Output the (X, Y) coordinate of the center of the cell containing the given text.  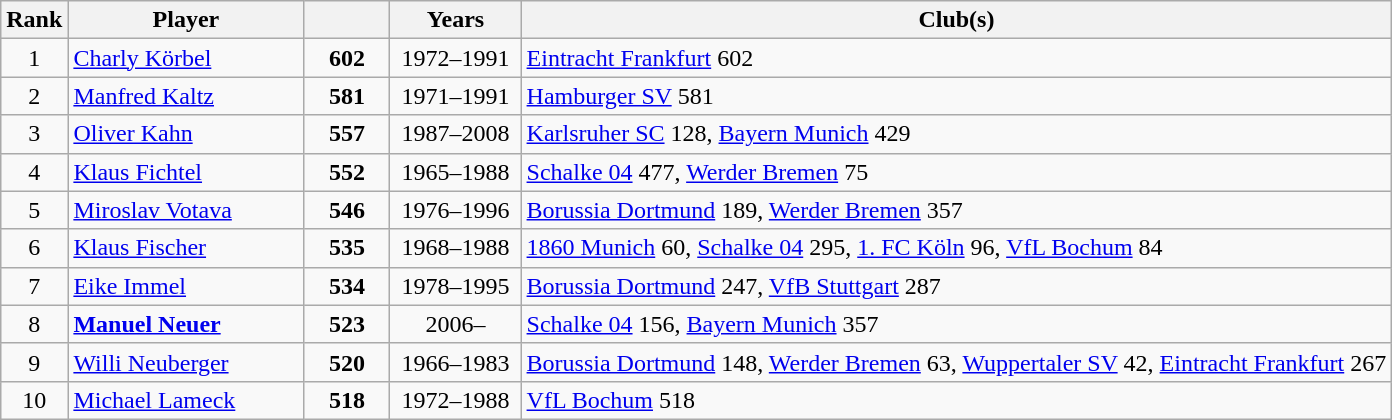
6 (34, 248)
Eintracht Frankfurt 602 (956, 58)
Rank (34, 20)
1965–1988 (456, 172)
5 (34, 210)
Klaus Fichtel (186, 172)
602 (347, 58)
Club(s) (956, 20)
4 (34, 172)
Schalke 04 477, Werder Bremen 75 (956, 172)
Manfred Kaltz (186, 96)
518 (347, 400)
Miroslav Votava (186, 210)
552 (347, 172)
Charly Körbel (186, 58)
Karlsruher SC 128, Bayern Munich 429 (956, 134)
9 (34, 362)
1978–1995 (456, 286)
557 (347, 134)
Years (456, 20)
Borussia Dortmund 247, VfB Stuttgart 287 (956, 286)
523 (347, 324)
Klaus Fischer (186, 248)
1966–1983 (456, 362)
1 (34, 58)
1971–1991 (456, 96)
Player (186, 20)
Borussia Dortmund 148, Werder Bremen 63, Wuppertaler SV 42, Eintracht Frankfurt 267 (956, 362)
535 (347, 248)
1976–1996 (456, 210)
Hamburger SV 581 (956, 96)
581 (347, 96)
534 (347, 286)
Manuel Neuer (186, 324)
Borussia Dortmund 189, Werder Bremen 357 (956, 210)
8 (34, 324)
1968–1988 (456, 248)
10 (34, 400)
Schalke 04 156, Bayern Munich 357 (956, 324)
Eike Immel (186, 286)
546 (347, 210)
Oliver Kahn (186, 134)
3 (34, 134)
2 (34, 96)
1987–2008 (456, 134)
2006– (456, 324)
Willi Neuberger (186, 362)
Michael Lameck (186, 400)
7 (34, 286)
520 (347, 362)
1860 Munich 60, Schalke 04 295, 1. FC Köln 96, VfL Bochum 84 (956, 248)
1972–1991 (456, 58)
1972–1988 (456, 400)
VfL Bochum 518 (956, 400)
